Return the [X, Y] coordinate for the center point of the cell that contains the specified text.  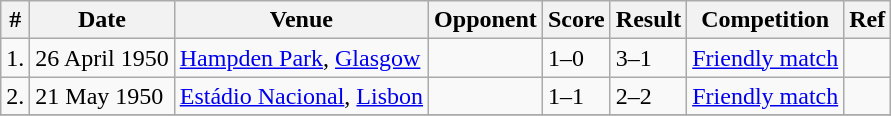
26 April 1950 [102, 58]
1–1 [576, 96]
Hampden Park, Glasgow [301, 58]
Result [648, 20]
Score [576, 20]
3–1 [648, 58]
Competition [766, 20]
# [16, 20]
Date [102, 20]
Ref [868, 20]
21 May 1950 [102, 96]
2. [16, 96]
Estádio Nacional, Lisbon [301, 96]
Opponent [486, 20]
Venue [301, 20]
1. [16, 58]
2–2 [648, 96]
1–0 [576, 58]
